For the text-containing cell, return its midpoint in (x, y) coordinate format. 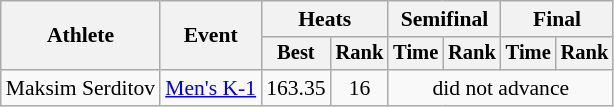
163.35 (296, 88)
Men's K-1 (210, 88)
Athlete (80, 36)
Best (296, 54)
Event (210, 36)
Maksim Serditov (80, 88)
16 (360, 88)
Final (557, 19)
Semifinal (444, 19)
did not advance (500, 88)
Heats (324, 19)
